Scan for the cell matching the given text and deliver its [X, Y] coordinate at center. 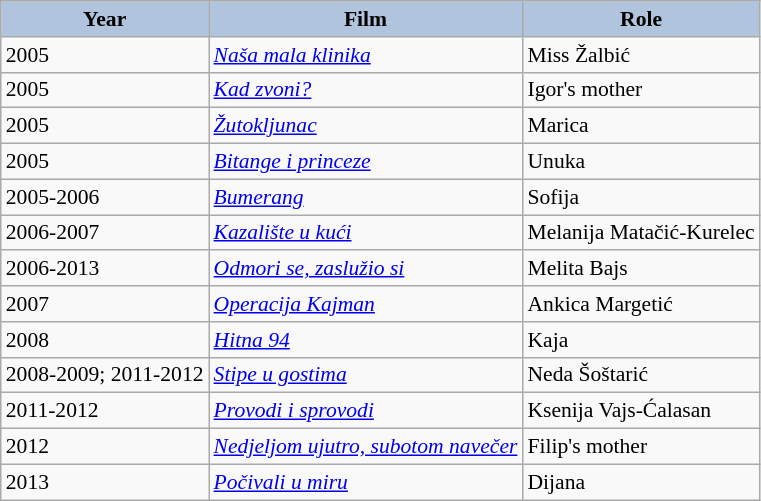
Igor's mother [640, 90]
Stipe u gostima [366, 375]
Naša mala klinika [366, 55]
2005-2006 [105, 197]
2006-2013 [105, 269]
2006-2007 [105, 233]
Kazalište u kući [366, 233]
Bitange i princeze [366, 162]
Melita Bajs [640, 269]
2008 [105, 340]
Kaja [640, 340]
Počivali u miru [366, 482]
2013 [105, 482]
Ankica Margetić [640, 304]
Marica [640, 126]
Unuka [640, 162]
Hitna 94 [366, 340]
Operacija Kajman [366, 304]
Odmori se, zaslužio si [366, 269]
Dijana [640, 482]
Year [105, 19]
Film [366, 19]
Žutokljunac [366, 126]
Melanija Matačić-Kurelec [640, 233]
Ksenija Vajs-Ćalasan [640, 411]
Provodi i sprovodi [366, 411]
2007 [105, 304]
2008-2009; 2011-2012 [105, 375]
2012 [105, 447]
Kad zvoni? [366, 90]
Bumerang [366, 197]
Sofija [640, 197]
Nedjeljom ujutro, subotom navečer [366, 447]
2011-2012 [105, 411]
Role [640, 19]
Filip's mother [640, 447]
Miss Žalbić [640, 55]
Neda Šoštarić [640, 375]
